Pinpoint the cell where the given text exists, returning its [X, Y] midpoint coordinate. 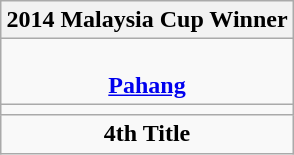
4th Title [147, 134]
2014 Malaysia Cup Winner [147, 20]
Pahang [147, 72]
